Output the (x, y) coordinate of the center of the cell containing the given text.  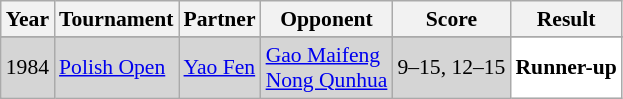
Gao Maifeng Nong Qunhua (327, 68)
Yao Fen (220, 68)
Opponent (327, 19)
1984 (28, 68)
Partner (220, 19)
Polish Open (116, 68)
9–15, 12–15 (451, 68)
Year (28, 19)
Tournament (116, 19)
Result (566, 19)
Runner-up (566, 68)
Score (451, 19)
